For the text-containing cell, return its midpoint in (X, Y) coordinate format. 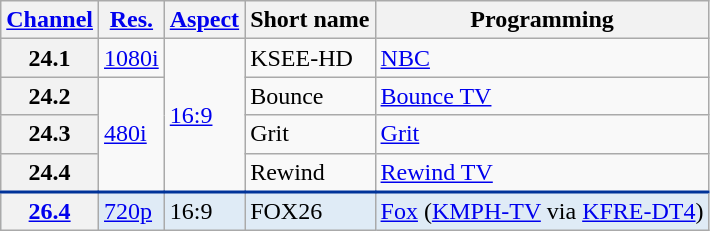
Aspect (204, 20)
Bounce (310, 96)
Programming (542, 20)
480i (132, 134)
Res. (132, 20)
FOX26 (310, 212)
24.4 (50, 172)
Rewind TV (542, 172)
24.3 (50, 134)
Rewind (310, 172)
24.1 (50, 58)
26.4 (50, 212)
Fox (KMPH-TV via KFRE-DT4) (542, 212)
Channel (50, 20)
KSEE-HD (310, 58)
NBC (542, 58)
24.2 (50, 96)
Bounce TV (542, 96)
Short name (310, 20)
1080i (132, 58)
720p (132, 212)
